Return the (X, Y) coordinate for the center point of the cell that contains the specified text.  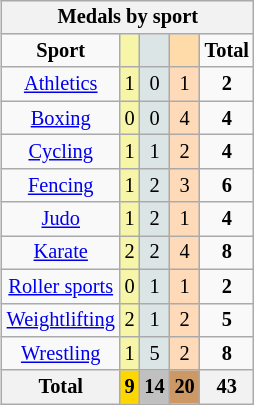
Karate (61, 253)
9 (130, 387)
Wrestling (61, 354)
Judo (61, 219)
Sport (61, 51)
3 (185, 185)
Fencing (61, 185)
Athletics (61, 84)
Boxing (61, 118)
6 (227, 185)
14 (155, 387)
Roller sports (61, 286)
20 (185, 387)
Cycling (61, 152)
Medals by sport (128, 17)
Weightlifting (61, 320)
43 (227, 387)
